For the text-containing cell, return its midpoint in [X, Y] coordinate format. 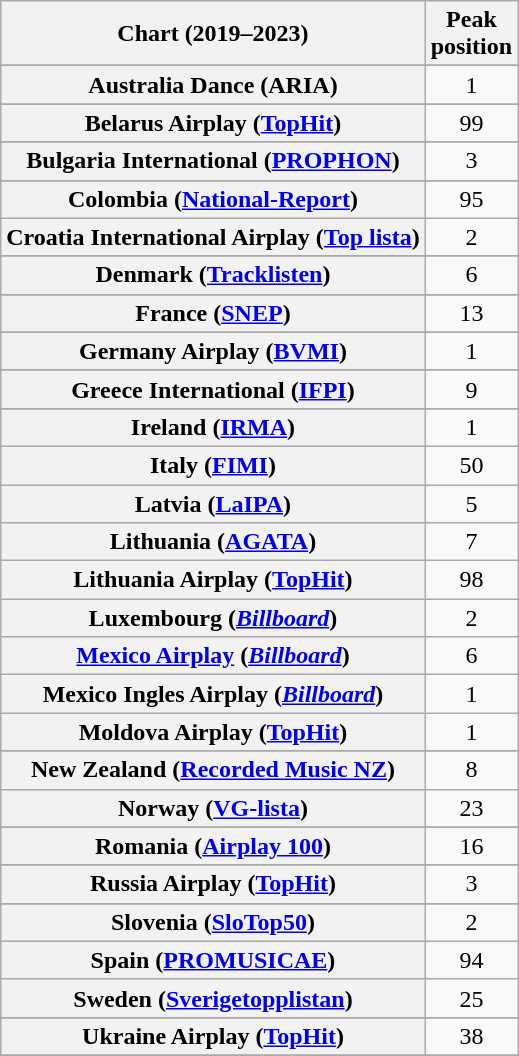
8 [471, 770]
98 [471, 580]
99 [471, 123]
Lithuania (AGATA) [213, 542]
38 [471, 1036]
Romania (Airplay 100) [213, 846]
Ireland (IRMA) [213, 427]
Peakposition [471, 34]
Ukraine Airplay (TopHit) [213, 1036]
Australia Dance (ARIA) [213, 85]
95 [471, 199]
Croatia International Airplay (Top lista) [213, 237]
Luxembourg (Billboard) [213, 618]
7 [471, 542]
16 [471, 846]
13 [471, 313]
Latvia (LaIPA) [213, 503]
Denmark (Tracklisten) [213, 275]
Moldova Airplay (TopHit) [213, 732]
France (SNEP) [213, 313]
Slovenia (SloTop50) [213, 922]
Germany Airplay (BVMI) [213, 351]
Chart (2019–2023) [213, 34]
25 [471, 998]
Mexico Airplay (Billboard) [213, 656]
5 [471, 503]
Lithuania Airplay (TopHit) [213, 580]
50 [471, 465]
Mexico Ingles Airplay (Billboard) [213, 694]
Italy (FIMI) [213, 465]
Belarus Airplay (TopHit) [213, 123]
Norway (VG-lista) [213, 808]
Russia Airplay (TopHit) [213, 884]
Colombia (National-Report) [213, 199]
Greece International (IFPI) [213, 389]
Sweden (Sverigetopplistan) [213, 998]
23 [471, 808]
94 [471, 960]
New Zealand (Recorded Music NZ) [213, 770]
Bulgaria International (PROPHON) [213, 161]
Spain (PROMUSICAE) [213, 960]
9 [471, 389]
